Pinpoint the cell where the given text exists, returning its (X, Y) midpoint coordinate. 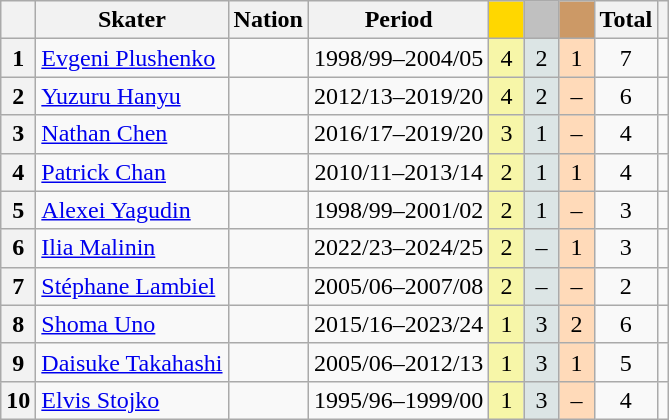
Nation (268, 20)
2012/13–2019/20 (398, 96)
9 (18, 362)
1995/96–1999/00 (398, 400)
Elvis Stojko (132, 400)
2005/06–2012/13 (398, 362)
8 (18, 324)
Shoma Uno (132, 324)
Daisuke Takahashi (132, 362)
Alexei Yagudin (132, 210)
2022/23–2024/25 (398, 248)
Ilia Malinin (132, 248)
2016/17–2019/20 (398, 134)
Skater (132, 20)
2015/16–2023/24 (398, 324)
Yuzuru Hanyu (132, 96)
Period (398, 20)
Stéphane Lambiel (132, 286)
10 (18, 400)
Nathan Chen (132, 134)
2010/11–2013/14 (398, 172)
1998/99–2001/02 (398, 210)
Patrick Chan (132, 172)
Total (626, 20)
1998/99–2004/05 (398, 58)
Evgeni Plushenko (132, 58)
2005/06–2007/08 (398, 286)
